Output the [x, y] coordinate of the center of the cell containing the given text.  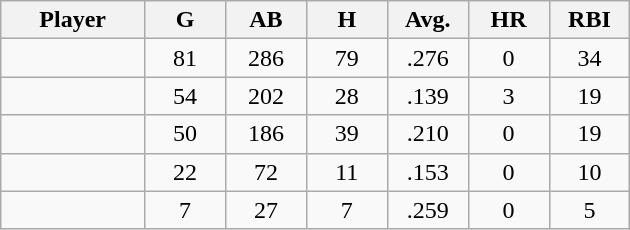
72 [266, 172]
.153 [428, 172]
G [186, 20]
HR [508, 20]
186 [266, 134]
39 [346, 134]
AB [266, 20]
.276 [428, 58]
Avg. [428, 20]
RBI [590, 20]
50 [186, 134]
34 [590, 58]
202 [266, 96]
.259 [428, 210]
5 [590, 210]
22 [186, 172]
10 [590, 172]
81 [186, 58]
54 [186, 96]
11 [346, 172]
.210 [428, 134]
Player [73, 20]
3 [508, 96]
79 [346, 58]
28 [346, 96]
.139 [428, 96]
27 [266, 210]
H [346, 20]
286 [266, 58]
